For the text-containing cell, return its midpoint in (x, y) coordinate format. 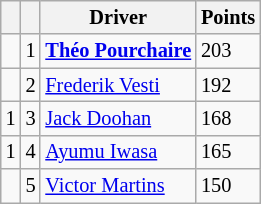
168 (228, 118)
Driver (118, 17)
Ayumu Iwasa (118, 152)
Victor Martins (118, 186)
150 (228, 186)
2 (31, 85)
Théo Pourchaire (118, 51)
165 (228, 152)
4 (31, 152)
3 (31, 118)
Points (228, 17)
Jack Doohan (118, 118)
203 (228, 51)
Frederik Vesti (118, 85)
5 (31, 186)
192 (228, 85)
